Identify which cell holds the provided text, then report its (X, Y) central coordinate. 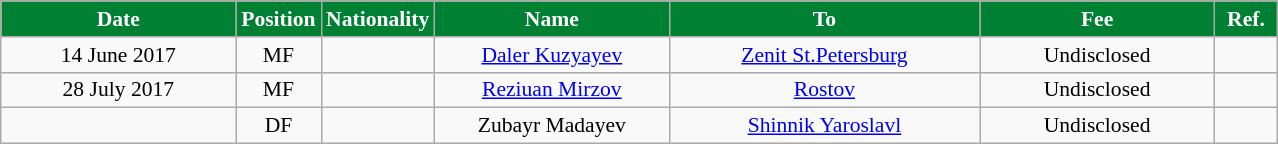
To (824, 19)
Rostov (824, 90)
Ref. (1246, 19)
14 June 2017 (118, 55)
Zubayr Madayev (552, 126)
Date (118, 19)
Reziuan Mirzov (552, 90)
Name (552, 19)
Daler Kuzyayev (552, 55)
Nationality (378, 19)
Fee (1098, 19)
Shinnik Yaroslavl (824, 126)
Zenit St.Petersburg (824, 55)
28 July 2017 (118, 90)
Position (278, 19)
DF (278, 126)
